Search for the cell housing the specified text and yield its [X, Y] center coordinate. 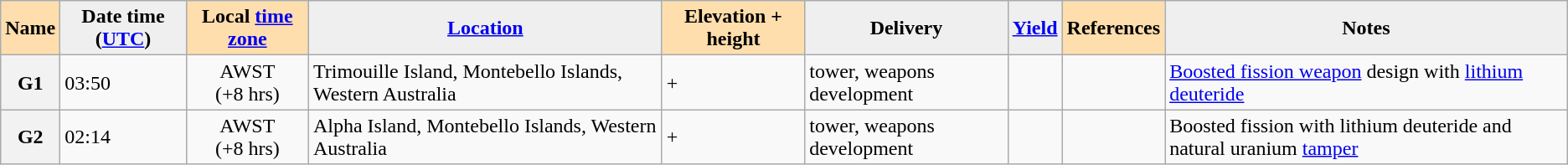
G1 [30, 82]
References [1114, 28]
Delivery [906, 28]
03:50 [123, 82]
Yield [1035, 28]
02:14 [123, 137]
Name [30, 28]
Trimouille Island, Montebello Islands, Western Australia [485, 82]
Alpha Island, Montebello Islands, Western Australia [485, 137]
Date time (UTC) [123, 28]
G2 [30, 137]
Notes [1367, 28]
Boosted fission weapon design with lithium deuteride [1367, 82]
Boosted fission with lithium deuteride and natural uranium tamper [1367, 137]
Local time zone [247, 28]
Location [485, 28]
Elevation + height [733, 28]
